Determine the (X, Y) coordinate at the center of the cell enclosing the given text.  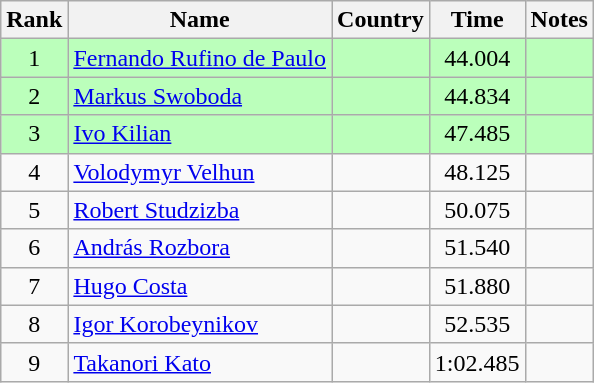
Igor Korobeynikov (200, 324)
1 (34, 58)
Markus Swoboda (200, 96)
44.834 (477, 96)
7 (34, 286)
Fernando Rufino de Paulo (200, 58)
6 (34, 248)
Hugo Costa (200, 286)
1:02.485 (477, 362)
Time (477, 20)
44.004 (477, 58)
Rank (34, 20)
5 (34, 210)
Country (381, 20)
Notes (559, 20)
51.880 (477, 286)
3 (34, 134)
Volodymyr Velhun (200, 172)
Robert Studzizba (200, 210)
47.485 (477, 134)
2 (34, 96)
Ivo Kilian (200, 134)
48.125 (477, 172)
4 (34, 172)
8 (34, 324)
András Rozbora (200, 248)
9 (34, 362)
52.535 (477, 324)
51.540 (477, 248)
Takanori Kato (200, 362)
Name (200, 20)
50.075 (477, 210)
